Scan for the cell matching the given text and deliver its [X, Y] coordinate at center. 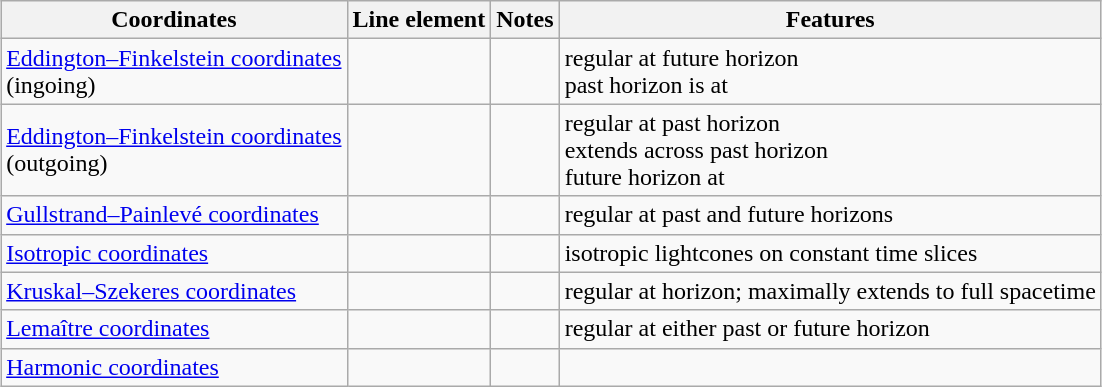
Harmonic coordinates [174, 367]
Eddington–Finkelstein coordinates(outgoing) [174, 150]
isotropic lightcones on constant time slices [830, 253]
regular at past and future horizons [830, 215]
regular at either past or future horizon [830, 329]
Lemaître coordinates [174, 329]
Notes [525, 20]
regular at future horizon past horizon is at [830, 72]
Gullstrand–Painlevé coordinates [174, 215]
regular at past horizonextends across past horizonfuture horizon at [830, 150]
Line element [419, 20]
Eddington–Finkelstein coordinates(ingoing) [174, 72]
Kruskal–Szekeres coordinates [174, 291]
Isotropic coordinates [174, 253]
regular at horizon; maximally extends to full spacetime [830, 291]
Coordinates [174, 20]
Features [830, 20]
